Pinpoint the cell where the given text exists, returning its (x, y) midpoint coordinate. 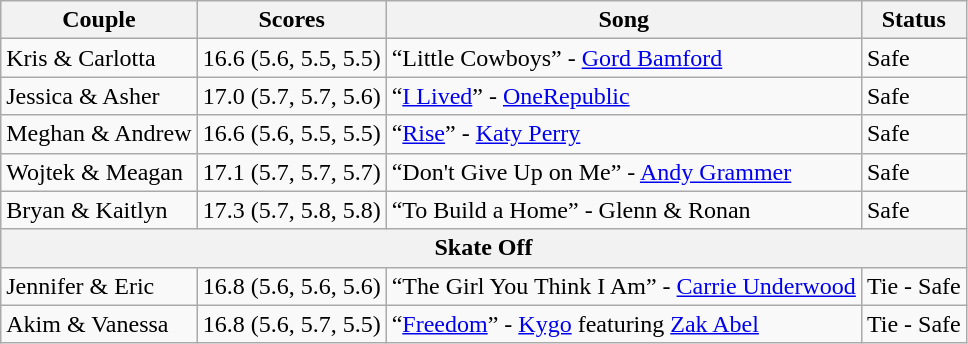
Kris & Carlotta (99, 58)
17.1 (5.7, 5.7, 5.7) (292, 172)
“Don't Give Up on Me” - Andy Grammer (624, 172)
Song (624, 20)
“I Lived” - OneRepublic (624, 96)
16.8 (5.6, 5.6, 5.6) (292, 286)
Jennifer & Eric (99, 286)
“Freedom” - Kygo featuring Zak Abel (624, 324)
“The Girl You Think I Am” - Carrie Underwood (624, 286)
Wojtek & Meagan (99, 172)
Scores (292, 20)
Skate Off (484, 248)
Akim & Vanessa (99, 324)
Status (914, 20)
“To Build a Home” - Glenn & Ronan (624, 210)
16.8 (5.6, 5.7, 5.5) (292, 324)
“Little Cowboys” - Gord Bamford (624, 58)
17.0 (5.7, 5.7, 5.6) (292, 96)
Jessica & Asher (99, 96)
Bryan & Kaitlyn (99, 210)
Couple (99, 20)
Meghan & Andrew (99, 134)
“Rise” - Katy Perry (624, 134)
17.3 (5.7, 5.8, 5.8) (292, 210)
